For the text-containing cell, return its midpoint in [X, Y] coordinate format. 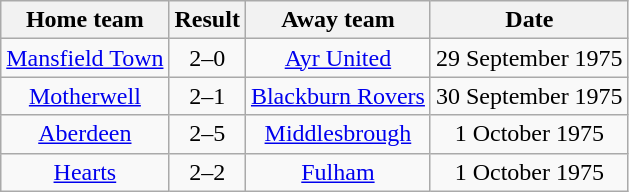
Motherwell [85, 96]
2–5 [207, 134]
Ayr United [338, 58]
Mansfield Town [85, 58]
Date [529, 20]
Aberdeen [85, 134]
Home team [85, 20]
2–1 [207, 96]
2–0 [207, 58]
Hearts [85, 172]
Middlesbrough [338, 134]
Fulham [338, 172]
Away team [338, 20]
29 September 1975 [529, 58]
2–2 [207, 172]
Result [207, 20]
Blackburn Rovers [338, 96]
30 September 1975 [529, 96]
